Determine the [x, y] coordinate at the center of the cell enclosing the given text.  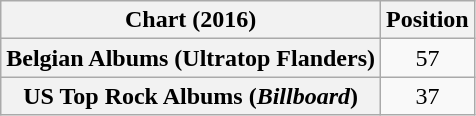
57 [428, 58]
Chart (2016) [191, 20]
37 [428, 96]
Belgian Albums (Ultratop Flanders) [191, 58]
Position [428, 20]
US Top Rock Albums (Billboard) [191, 96]
